Determine the (X, Y) coordinate at the center of the cell enclosing the given text.  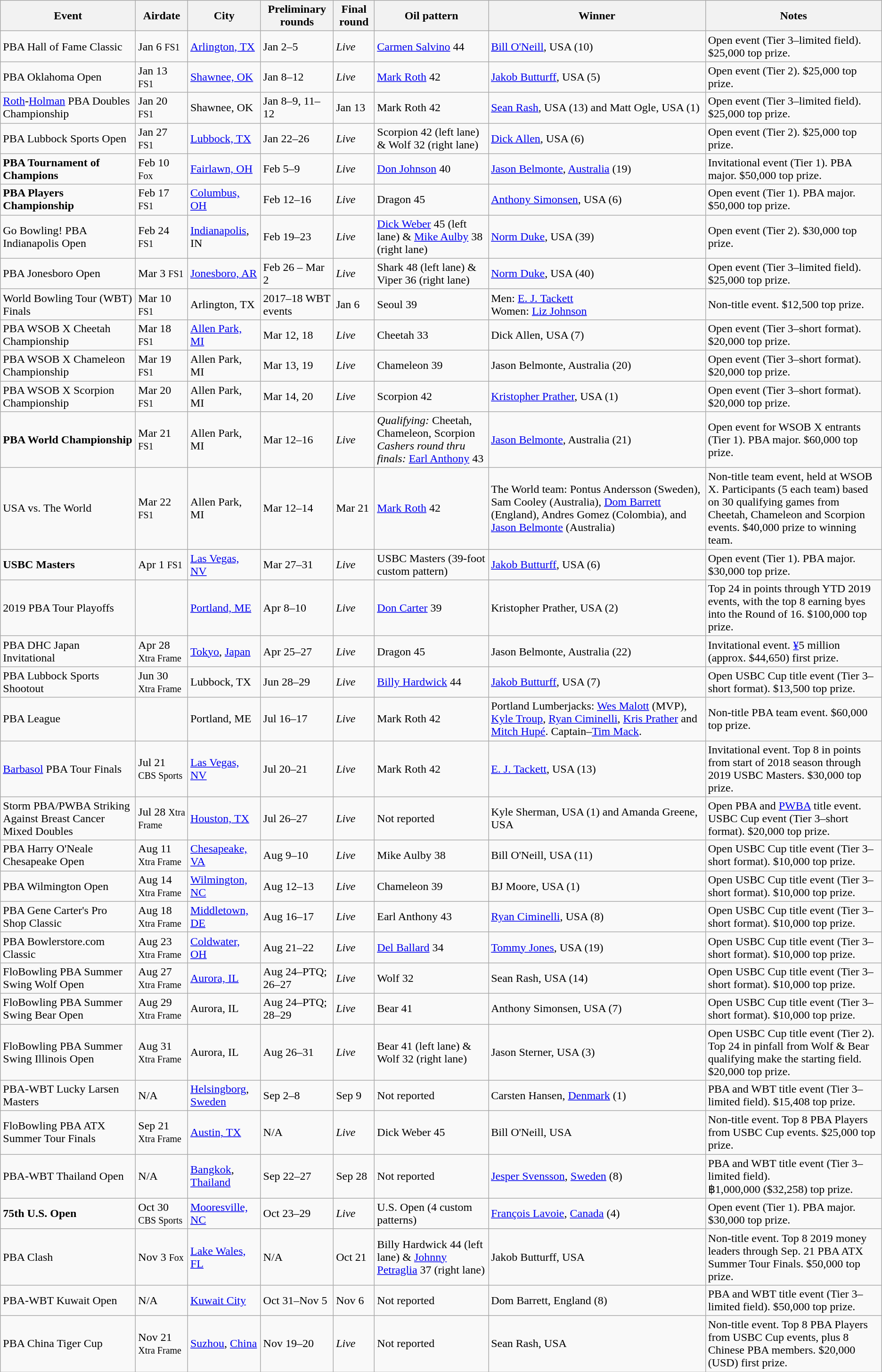
Suzhou, China (224, 1344)
PBA Clash (68, 1257)
PBA Wilmington Open (68, 886)
Don Johnson 40 (432, 169)
Austin, TX (224, 1133)
Wolf 32 (432, 978)
Sep 9 (354, 1096)
Apr 28 Xtra Frame (162, 651)
Aug 23 Xtra Frame (162, 947)
Jason Belmonte, Australia (21) (597, 440)
Qualifying: Cheetah, Chameleon, ScorpionCashers round thru finals: Earl Anthony 43 (432, 440)
Helsingborg, Sweden (224, 1096)
Jan 6 (354, 304)
BJ Moore, USA (1) (597, 886)
Mar 19 FS1 (162, 366)
PBA WSOB X Cheetah Championship (68, 335)
PBA Gene Carter's Pro Shop Classic (68, 917)
Mar 18 FS1 (162, 335)
Jan 8–12 (297, 77)
Mar 12, 18 (297, 335)
Barbasol PBA Tour Finals (68, 769)
Mar 10 FS1 (162, 304)
Oil pattern (432, 16)
Sep 22–27 (297, 1176)
USBC Masters (68, 564)
Final round (354, 16)
Jul 21 CBS Sports (162, 769)
Mar 27–31 (297, 564)
Aug 11 Xtra Frame (162, 856)
Aug 27 Xtra Frame (162, 978)
Scorpion 42 (432, 396)
Men: E. J. TackettWomen: Liz Johnson (597, 304)
PBA DHC Japan Invitational (68, 651)
PBA World Championship (68, 440)
Jesper Svensson, Sweden (8) (597, 1176)
FloBowling PBA Summer Swing Bear Open (68, 1008)
Cheetah 33 (432, 335)
Sean Rash, USA (14) (597, 978)
Don Carter 39 (432, 608)
Notes (793, 16)
Oct 31–Nov 5 (297, 1300)
Feb 26 – Mar 2 (297, 273)
Indianapolis, IN (224, 237)
Mooresville, NC (224, 1214)
Sep 28 (354, 1176)
Wilmington, NC (224, 886)
Middletown, DE (224, 917)
PBA-WBT Kuwait Open (68, 1300)
Tommy Jones, USA (19) (597, 947)
Jul 26–27 (297, 818)
PBA WSOB X Scorpion Championship (68, 396)
Oct 30 CBS Sports (162, 1214)
Sep 21 Xtra Frame (162, 1133)
Jan 13 (354, 107)
Feb 12–16 (297, 200)
Jan 6 FS1 (162, 46)
PBA Bowlerstore.com Classic (68, 947)
Jan 2–5 (297, 46)
Preliminary rounds (297, 16)
Columbus, OH (224, 200)
PBA Tournament of Champions (68, 169)
Jason Belmonte, Australia (22) (597, 651)
Feb 10 Fox (162, 169)
Portland Lumberjacks: Wes Malott (MVP), Kyle Troup, Ryan Ciminelli, Kris Prather and Mitch Hupé. Captain–Tim Mack. (597, 719)
Storm PBA/PWBA Striking Against Breast Cancer Mixed Doubles (68, 818)
Nov 21 Xtra Frame (162, 1344)
Oct 21 (354, 1257)
Mar 22 FS1 (162, 509)
Sean Rash, USA (13) and Matt Ogle, USA (1) (597, 107)
Dick Weber 45 (432, 1133)
Open event (Tier 2). $30,000 top prize. (793, 237)
FloBowling PBA ATX Summer Tour Finals (68, 1133)
PBA and WBT title event (Tier 3–limited field). $15,408 top prize. (793, 1096)
PBA League (68, 719)
FloBowling PBA Summer Swing Illinois Open (68, 1053)
Invitational event (Tier 1). PBA major. $50,000 top prize. (793, 169)
Anthony Simonsen, USA (6) (597, 200)
Kristopher Prather, USA (2) (597, 608)
Jason Sterner, USA (3) (597, 1053)
Ryan Ciminelli, USA (8) (597, 917)
Bear 41 (left lane) & Wolf 32 (right lane) (432, 1053)
Jakob Butturff, USA (6) (597, 564)
Jason Belmonte, Australia (19) (597, 169)
PBA Oklahoma Open (68, 77)
PBA Jonesboro Open (68, 273)
Jul 20–21 (297, 769)
Aug 16–17 (297, 917)
Non-title event. Top 8 2019 money leaders through Sep. 21 PBA ATX Summer Tour Finals. $50,000 top prize. (793, 1257)
Aug 14 Xtra Frame (162, 886)
Feb 17 FS1 (162, 200)
Del Ballard 34 (432, 947)
Apr 8–10 (297, 608)
Sep 2–8 (297, 1096)
Aug 31 Xtra Frame (162, 1053)
Kyle Sherman, USA (1) and Amanda Greene, USA (597, 818)
Shark 48 (left lane) & Viper 36 (right lane) (432, 273)
E. J. Tackett, USA (13) (597, 769)
PBA and WBT title event (Tier 3–limited field).฿1,000,000 ($32,258) top prize. (793, 1176)
Jun 28–29 (297, 682)
Mar 3 FS1 (162, 273)
Carsten Hansen, Denmark (1) (597, 1096)
75th U.S. Open (68, 1214)
Tokyo, Japan (224, 651)
PBA Lubbock Sports Shootout (68, 682)
Aug 21–22 (297, 947)
2017–18 WBT events (297, 304)
Aug 12–13 (297, 886)
Houston, TX (224, 818)
Open event (Tier 1). PBA major. $50,000 top prize. (793, 200)
PBA China Tiger Cup (68, 1344)
Feb 5–9 (297, 169)
Jan 20 FS1 (162, 107)
Mar 21 FS1 (162, 440)
USBC Masters (39-foot custom pattern) (432, 564)
Mar 20 FS1 (162, 396)
Nov 6 (354, 1300)
Oct 23–29 (297, 1214)
Open USBC Cup title event (Tier 2). Top 24 in pinfall from Wolf & Bear qualifying make the starting field. $20,000 top prize. (793, 1053)
Carmen Salvino 44 (432, 46)
Invitational event. Top 8 in points from start of 2018 season through 2019 USBC Masters. $30,000 top prize. (793, 769)
Jan 27 FS1 (162, 139)
Jan 13 FS1 (162, 77)
Feb 24 FS1 (162, 237)
Jul 28 Xtra Frame (162, 818)
City (224, 16)
USA vs. The World (68, 509)
Dick Weber 45 (left lane) & Mike Aulby 38 (right lane) (432, 237)
Coldwater, OH (224, 947)
Mar 14, 20 (297, 396)
Non-title PBA team event. $60,000 top prize. (793, 719)
Jason Belmonte, Australia (20) (597, 366)
Feb 19–23 (297, 237)
Billy Hardwick 44 (432, 682)
Aug 9–10 (297, 856)
Sean Rash, USA (597, 1344)
Mar 12–16 (297, 440)
Earl Anthony 43 (432, 917)
Dick Allen, USA (7) (597, 335)
PBA Hall of Fame Classic (68, 46)
Aug 29 Xtra Frame (162, 1008)
Jan 8–9, 11–12 (297, 107)
Go Bowling! PBA Indianapolis Open (68, 237)
Mar 13, 19 (297, 366)
Apr 1 FS1 (162, 564)
Aug 18 Xtra Frame (162, 917)
Anthony Simonsen, USA (7) (597, 1008)
Non-title event. $12,500 top prize. (793, 304)
Dick Allen, USA (6) (597, 139)
The World team: Pontus Andersson (Sweden), Sam Cooley (Australia), Dom Barrett (England), Andres Gomez (Colombia), and Jason Belmonte (Australia) (597, 509)
Non-title event. Top 8 PBA Players from USBC Cup events. $25,000 top prize. (793, 1133)
Nov 3 Fox (162, 1257)
Jan 22–26 (297, 139)
Jul 16–17 (297, 719)
Aug 24–PTQ; 28–29 (297, 1008)
Kristopher Prather, USA (1) (597, 396)
Jun 30 Xtra Frame (162, 682)
PBA Players Championship (68, 200)
Aug 24–PTQ; 26–27 (297, 978)
PBA Lubbock Sports Open (68, 139)
Kuwait City (224, 1300)
Non-title event. Top 8 PBA Players from USBC Cup events, plus 8 Chinese PBA members. $20,000 (USD) first prize. (793, 1344)
Invitational event. ¥5 million (approx. $44,650) first prize. (793, 651)
Mar 12–14 (297, 509)
Scorpion 42 (left lane) & Wolf 32 (right lane) (432, 139)
Norm Duke, USA (39) (597, 237)
Jakob Butturff, USA (597, 1257)
Seoul 39 (432, 304)
Bill O'Neill, USA (597, 1133)
Roth-Holman PBA Doubles Championship (68, 107)
Airdate (162, 16)
Bill O'Neill, USA (10) (597, 46)
2019 PBA Tour Playoffs (68, 608)
U.S. Open (4 custom patterns) (432, 1214)
Winner (597, 16)
PBA-WBT Lucky Larsen Masters (68, 1096)
Jakob Butturff, USA (7) (597, 682)
Bear 41 (432, 1008)
Event (68, 16)
Open USBC Cup title event (Tier 3–short format). $13,500 top prize. (793, 682)
Aug 26–31 (297, 1053)
Open event for WSOB X entrants (Tier 1). PBA major. $60,000 top prize. (793, 440)
PBA and WBT title event (Tier 3–limited field). $50,000 top prize. (793, 1300)
François Lavoie, Canada (4) (597, 1214)
Norm Duke, USA (40) (597, 273)
Open PBA and PWBA title event. USBC Cup event (Tier 3–short format). $20,000 top prize. (793, 818)
Billy Hardwick 44 (left lane) & Johnny Petraglia 37 (right lane) (432, 1257)
Nov 19–20 (297, 1344)
Jonesboro, AR (224, 273)
Dom Barrett, England (8) (597, 1300)
PBA-WBT Thailand Open (68, 1176)
Bill O'Neill, USA (11) (597, 856)
Top 24 in points through YTD 2019 events, with the top 8 earning byes into the Round of 16. $100,000 top prize. (793, 608)
Mar 21 (354, 509)
Chesapeake, VA (224, 856)
World Bowling Tour (WBT) Finals (68, 304)
Lake Wales, FL (224, 1257)
PBA Harry O'Neale Chesapeake Open (68, 856)
Fairlawn, OH (224, 169)
Bangkok, Thailand (224, 1176)
Apr 25–27 (297, 651)
Mike Aulby 38 (432, 856)
PBA WSOB X Chameleon Championship (68, 366)
Jakob Butturff, USA (5) (597, 77)
FloBowling PBA Summer Swing Wolf Open (68, 978)
